Locate the cell with the specified text and output its [x, y] center coordinate. 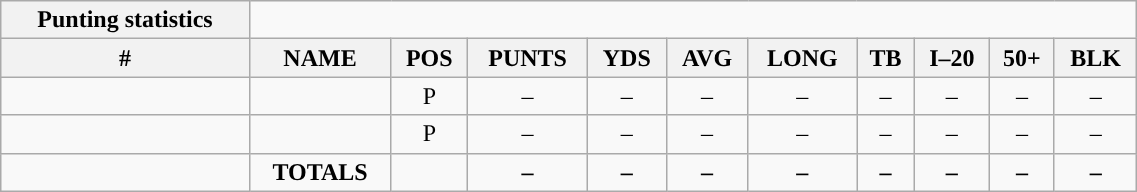
AVG [707, 58]
BLK [1095, 58]
LONG [802, 58]
PUNTS [528, 58]
POS [430, 58]
TB [886, 58]
I–20 [952, 58]
# [125, 58]
YDS [626, 58]
TOTALS [320, 172]
NAME [320, 58]
50+ [1022, 58]
Punting statistics [125, 20]
